Capture the cell that displays the provided text and extract its [x, y] central coordinate. 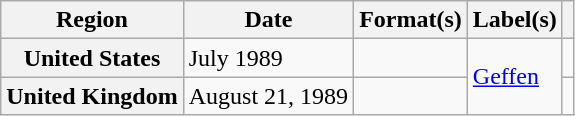
Format(s) [411, 20]
Region [92, 20]
United States [92, 58]
United Kingdom [92, 96]
July 1989 [268, 58]
Label(s) [514, 20]
Date [268, 20]
Geffen [514, 77]
August 21, 1989 [268, 96]
